Locate the cell with the specified text and output its [x, y] center coordinate. 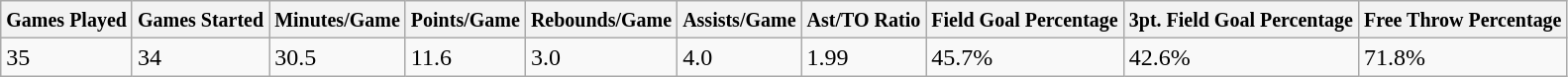
3pt. Field Goal Percentage [1240, 20]
Rebounds/Game [600, 20]
42.6% [1240, 57]
71.8% [1462, 57]
34 [200, 57]
Ast/TO Ratio [864, 20]
4.0 [739, 57]
Assists/Game [739, 20]
Points/Game [466, 20]
Field Goal Percentage [1024, 20]
Free Throw Percentage [1462, 20]
1.99 [864, 57]
Games Played [67, 20]
11.6 [466, 57]
35 [67, 57]
Minutes/Game [338, 20]
45.7% [1024, 57]
30.5 [338, 57]
Games Started [200, 20]
3.0 [600, 57]
